From the cell containing the given text, extract its center point as [X, Y] coordinate. 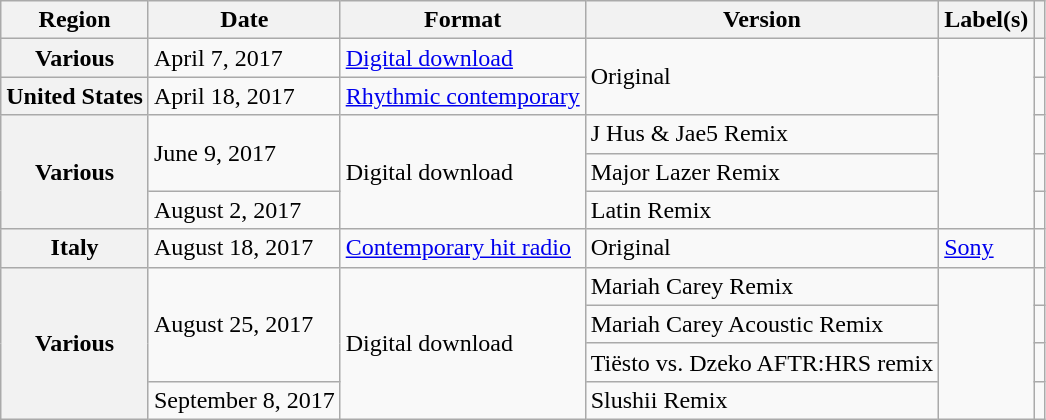
Major Lazer Remix [762, 172]
Contemporary hit radio [462, 248]
April 7, 2017 [244, 58]
Tiësto vs. Dzeko AFTR:HRS remix [762, 362]
Mariah Carey Acoustic Remix [762, 324]
Label(s) [986, 20]
Date [244, 20]
Format [462, 20]
Rhythmic contemporary [462, 96]
Slushii Remix [762, 400]
September 8, 2017 [244, 400]
August 2, 2017 [244, 210]
Latin Remix [762, 210]
April 18, 2017 [244, 96]
J Hus & Jae5 Remix [762, 134]
Italy [75, 248]
Region [75, 20]
Sony [986, 248]
August 18, 2017 [244, 248]
August 25, 2017 [244, 324]
June 9, 2017 [244, 153]
Version [762, 20]
Mariah Carey Remix [762, 286]
United States [75, 96]
